Find where the given text appears and provide that cell's center as [x, y] coordinate. 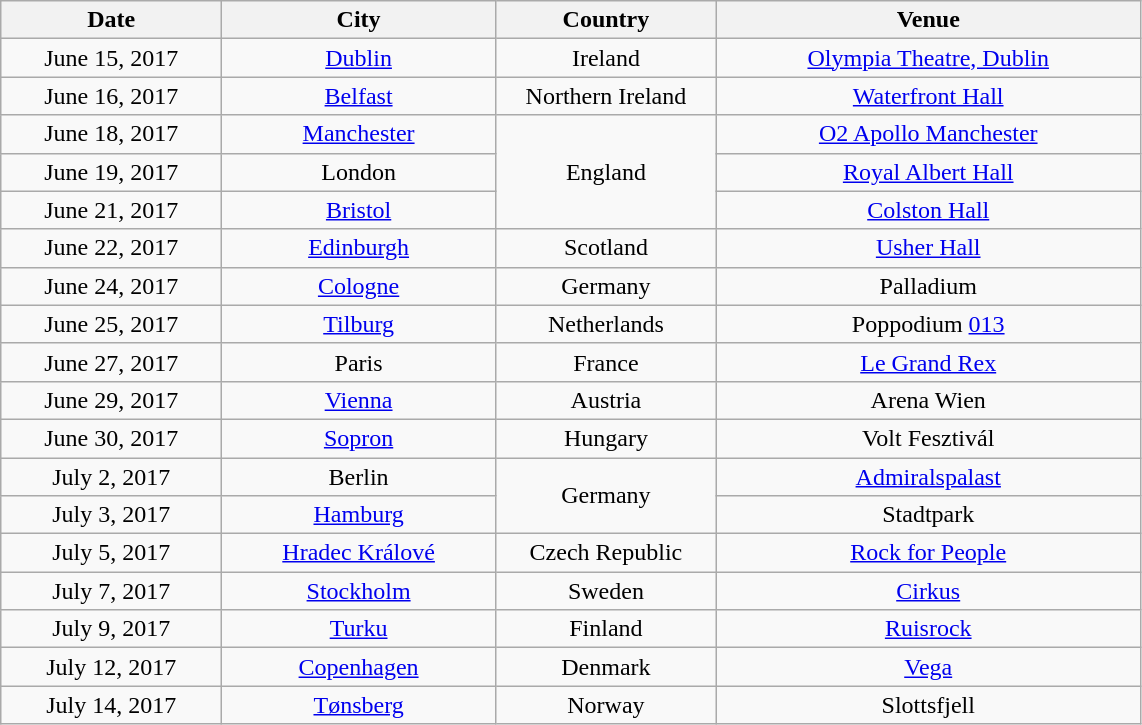
June 18, 2017 [112, 134]
Hamburg [359, 515]
July 5, 2017 [112, 553]
Ireland [606, 58]
June 30, 2017 [112, 438]
June 15, 2017 [112, 58]
June 25, 2017 [112, 324]
Sopron [359, 438]
City [359, 20]
Sweden [606, 591]
Colston Hall [928, 210]
July 7, 2017 [112, 591]
Denmark [606, 667]
Belfast [359, 96]
Royal Albert Hall [928, 172]
Stadtpark [928, 515]
Country [606, 20]
Austria [606, 400]
Northern Ireland [606, 96]
Rock for People [928, 553]
Waterfront Hall [928, 96]
Manchester [359, 134]
June 24, 2017 [112, 286]
Copenhagen [359, 667]
Norway [606, 705]
Hradec Králové [359, 553]
Cirkus [928, 591]
Tilburg [359, 324]
Netherlands [606, 324]
June 27, 2017 [112, 362]
June 19, 2017 [112, 172]
July 14, 2017 [112, 705]
Le Grand Rex [928, 362]
June 22, 2017 [112, 248]
June 16, 2017 [112, 96]
Vienna [359, 400]
Cologne [359, 286]
July 12, 2017 [112, 667]
Scotland [606, 248]
Hungary [606, 438]
June 21, 2017 [112, 210]
Bristol [359, 210]
June 29, 2017 [112, 400]
Berlin [359, 477]
July 9, 2017 [112, 629]
Czech Republic [606, 553]
Palladium [928, 286]
Dublin [359, 58]
London [359, 172]
O2 Apollo Manchester [928, 134]
Turku [359, 629]
Finland [606, 629]
Olympia Theatre, Dublin [928, 58]
Usher Hall [928, 248]
Arena Wien [928, 400]
Tønsberg [359, 705]
July 3, 2017 [112, 515]
Volt Fesztivál [928, 438]
Poppodium 013 [928, 324]
Paris [359, 362]
England [606, 172]
Vega [928, 667]
Ruisrock [928, 629]
Stockholm [359, 591]
France [606, 362]
Date [112, 20]
Slottsfjell [928, 705]
Admiralspalast [928, 477]
Edinburgh [359, 248]
July 2, 2017 [112, 477]
Venue [928, 20]
